Return the (X, Y) coordinate for the center point of the cell that contains the specified text.  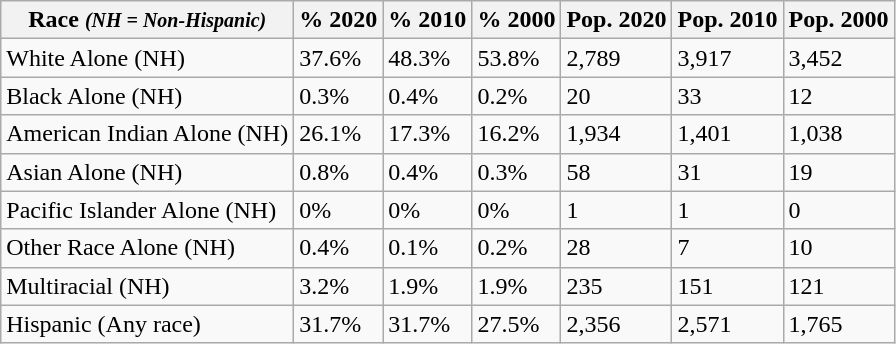
37.6% (338, 58)
% 2020 (338, 20)
26.1% (338, 134)
Multiracial (NH) (148, 286)
Pop. 2010 (728, 20)
American Indian Alone (NH) (148, 134)
White Alone (NH) (148, 58)
33 (728, 96)
0.8% (338, 172)
3,452 (838, 58)
2,571 (728, 324)
17.3% (428, 134)
16.2% (516, 134)
Black Alone (NH) (148, 96)
48.3% (428, 58)
121 (838, 286)
0.1% (428, 248)
% 2010 (428, 20)
58 (616, 172)
1,765 (838, 324)
2,356 (616, 324)
28 (616, 248)
Other Race Alone (NH) (148, 248)
2,789 (616, 58)
151 (728, 286)
3,917 (728, 58)
Pacific Islander Alone (NH) (148, 210)
235 (616, 286)
1,401 (728, 134)
Asian Alone (NH) (148, 172)
0 (838, 210)
% 2000 (516, 20)
31 (728, 172)
10 (838, 248)
Race (NH = Non-Hispanic) (148, 20)
53.8% (516, 58)
3.2% (338, 286)
Pop. 2000 (838, 20)
1,934 (616, 134)
Hispanic (Any race) (148, 324)
12 (838, 96)
7 (728, 248)
19 (838, 172)
27.5% (516, 324)
Pop. 2020 (616, 20)
1,038 (838, 134)
20 (616, 96)
